Capture the cell that displays the provided text and extract its [X, Y] central coordinate. 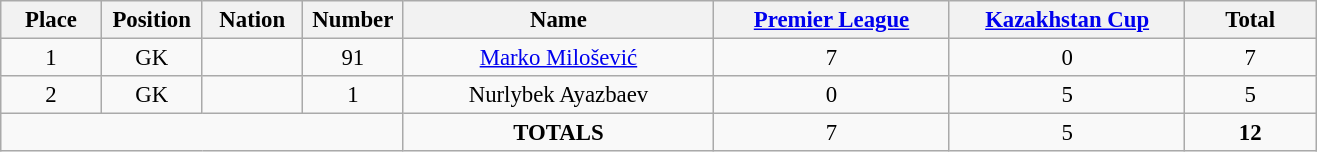
Kazakhstan Cup [1067, 20]
12 [1250, 133]
Position [152, 20]
Nurlybek Ayazbaev [558, 95]
Marko Milošević [558, 58]
2 [52, 95]
91 [354, 58]
Nation [252, 20]
Place [52, 20]
TOTALS [558, 133]
Name [558, 20]
Premier League [832, 20]
Number [354, 20]
Total [1250, 20]
